Scan for the cell matching the given text and deliver its (x, y) coordinate at center. 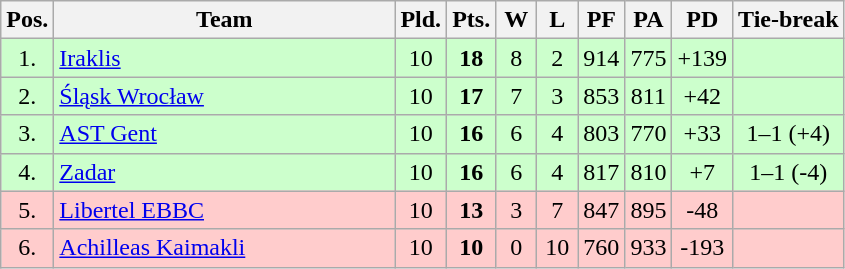
17 (472, 96)
847 (602, 210)
Zadar (224, 172)
L (558, 20)
817 (602, 172)
914 (602, 58)
Tie-break (789, 20)
775 (648, 58)
PF (602, 20)
Pld. (421, 20)
2. (28, 96)
13 (472, 210)
1–1 (-4) (789, 172)
1. (28, 58)
810 (648, 172)
AST Gent (224, 134)
Pts. (472, 20)
Śląsk Wrocław (224, 96)
4. (28, 172)
Achilleas Kaimakli (224, 248)
Pos. (28, 20)
933 (648, 248)
PA (648, 20)
Team (224, 20)
803 (602, 134)
811 (648, 96)
853 (602, 96)
+7 (702, 172)
18 (472, 58)
8 (516, 58)
-193 (702, 248)
W (516, 20)
3. (28, 134)
895 (648, 210)
5. (28, 210)
-48 (702, 210)
+42 (702, 96)
1–1 (+4) (789, 134)
6. (28, 248)
+33 (702, 134)
Iraklis (224, 58)
0 (516, 248)
Libertel EBBC (224, 210)
PD (702, 20)
+139 (702, 58)
2 (558, 58)
760 (602, 248)
770 (648, 134)
